Pinpoint the cell where the given text exists, returning its (x, y) midpoint coordinate. 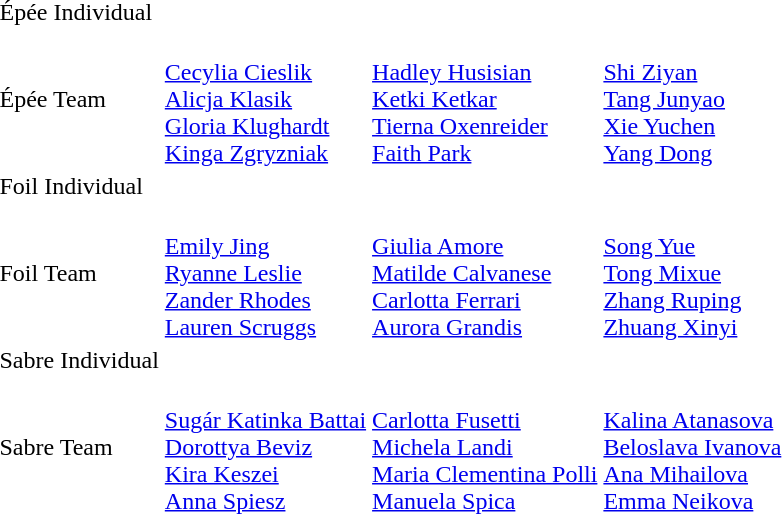
Hadley HusisianKetki KetkarTierna OxenreiderFaith Park (485, 99)
Giulia AmoreMatilde CalvaneseCarlotta FerrariAurora Grandis (485, 273)
Emily JingRyanne LeslieZander RhodesLauren Scruggs (265, 273)
Cecylia CieslikAlicja KlasikGloria KlughardtKinga Zgryzniak (265, 99)
